Output the (x, y) coordinate of the center of the cell containing the given text.  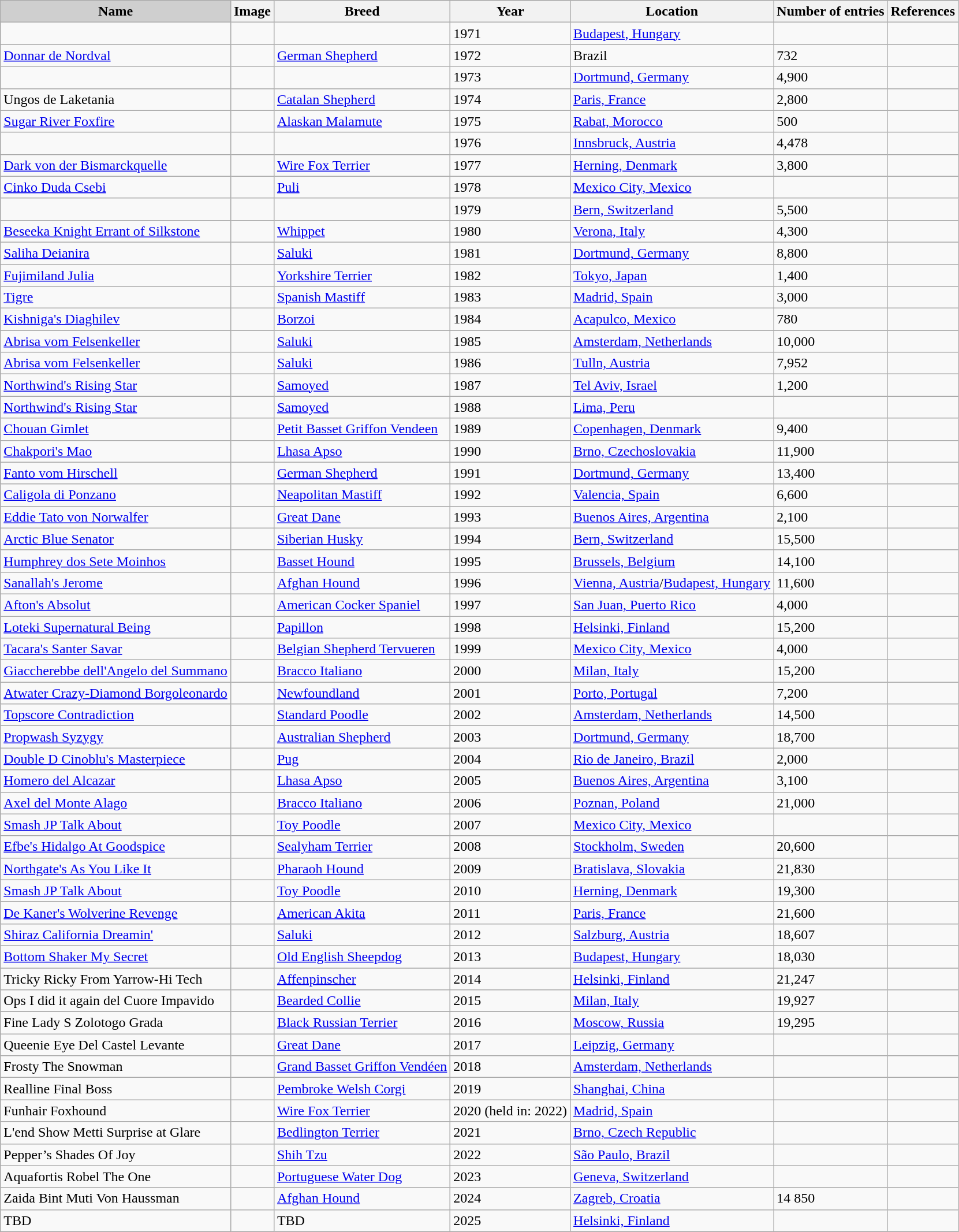
15,500 (830, 539)
Acapulco, Mexico (672, 319)
Propwash Syzygy (115, 737)
San Juan, Puerto Rico (672, 605)
Giaccherebbe dell'Angelo del Summano (115, 671)
Arctic Blue Senator (115, 539)
Shiraz California Dreamin' (115, 935)
Rio de Janeiro, Brazil (672, 759)
Ops I did it again del Cuore Impavido (115, 1001)
Caligola di Ponzano (115, 495)
2016 (510, 1023)
1984 (510, 319)
13,400 (830, 473)
1989 (510, 429)
1998 (510, 627)
1977 (510, 165)
14,100 (830, 561)
Queenie Eye Del Castel Levante (115, 1045)
Portuguese Water Dog (361, 1177)
10,000 (830, 341)
Tricky Ricky From Yarrow-Hi Tech (115, 979)
Chakpori's Mao (115, 451)
1995 (510, 561)
1988 (510, 407)
Afton's Absolut (115, 605)
Efbe's Hidalgo At Goodspice (115, 847)
Number of entries (830, 12)
Kishniga's Diaghilev (115, 319)
18,030 (830, 956)
1983 (510, 297)
2010 (510, 891)
Bratislava, Slovakia (672, 869)
Bearded Collie (361, 1001)
Homero del Alcazar (115, 781)
Shanghai, China (672, 1089)
Innsbruck, Austria (672, 143)
2014 (510, 979)
Black Russian Terrier (361, 1023)
2024 (510, 1198)
Atwater Crazy-Diamond Borgoleonardo (115, 693)
Saliha Deianira (115, 253)
2023 (510, 1177)
2025 (510, 1220)
1,200 (830, 385)
Pug (361, 759)
2015 (510, 1001)
Catalan Shepherd (361, 99)
Frosty The Snowman (115, 1067)
Brno, Czechoslovakia (672, 451)
4,900 (830, 77)
Cinko Duda Csebi (115, 187)
Realline Final Boss (115, 1089)
Bottom Shaker My Secret (115, 956)
Donnar de Nordval (115, 55)
Brno, Czech Republic (672, 1133)
Newfoundland (361, 693)
2008 (510, 847)
21,000 (830, 803)
Papillon (361, 627)
2020 (held in: 2022) (510, 1111)
20,600 (830, 847)
19,927 (830, 1001)
American Akita (361, 913)
19,295 (830, 1023)
Tulln, Austria (672, 363)
2,000 (830, 759)
Topscore Contradiction (115, 715)
Name (115, 12)
Grand Basset Griffon Vendéen (361, 1067)
Axel del Monte Alago (115, 803)
Tigre (115, 297)
Lima, Peru (672, 407)
2,100 (830, 517)
Aquafortis Robel The One (115, 1177)
Neapolitan Mastiff (361, 495)
Verona, Italy (672, 231)
2019 (510, 1089)
732 (830, 55)
Salzburg, Austria (672, 935)
21,247 (830, 979)
Sugar River Foxfire (115, 121)
Vienna, Austria/Budapest, Hungary (672, 583)
Whippet (361, 231)
2002 (510, 715)
Leipzig, Germany (672, 1045)
Funhair Foxhound (115, 1111)
Zaida Bint Muti Von Haussman (115, 1198)
2011 (510, 913)
1997 (510, 605)
Geneva, Switzerland (672, 1177)
1971 (510, 34)
2018 (510, 1067)
Petit Basset Griffon Vendeen (361, 429)
21,830 (830, 869)
Sealyham Terrier (361, 847)
Spanish Mastiff (361, 297)
1981 (510, 253)
Tacara's Santer Savar (115, 649)
18,607 (830, 935)
2000 (510, 671)
1973 (510, 77)
Bedlington Terrier (361, 1133)
Fine Lady S Zolotogo Grada (115, 1023)
Puli (361, 187)
Brussels, Belgium (672, 561)
9,400 (830, 429)
Breed (361, 12)
L'end Show Metti Surprise at Glare (115, 1133)
2006 (510, 803)
Fujimiland Julia (115, 276)
Pharaoh Hound (361, 869)
Image (252, 12)
14 850 (830, 1198)
References (923, 12)
780 (830, 319)
São Paulo, Brazil (672, 1155)
2,800 (830, 99)
1979 (510, 209)
Porto, Portugal (672, 693)
Location (672, 12)
Loteki Supernatural Being (115, 627)
2004 (510, 759)
2003 (510, 737)
Stockholm, Sweden (672, 847)
1992 (510, 495)
7,952 (830, 363)
1993 (510, 517)
1996 (510, 583)
11,900 (830, 451)
Fanto vom Hirschell (115, 473)
2021 (510, 1133)
Basset Hound (361, 561)
7,200 (830, 693)
1978 (510, 187)
Eddie Tato von Norwalfer (115, 517)
Poznan, Poland (672, 803)
Double D Cinoblu's Masterpiece (115, 759)
Brazil (672, 55)
1985 (510, 341)
Beseeka Knight Errant of Silkstone (115, 231)
2005 (510, 781)
Siberian Husky (361, 539)
American Cocker Spaniel (361, 605)
Tel Aviv, Israel (672, 385)
Humphrey dos Sete Moinhos (115, 561)
Pepper’s Shades Of Joy (115, 1155)
2022 (510, 1155)
Standard Poodle (361, 715)
4,478 (830, 143)
1991 (510, 473)
2012 (510, 935)
Alaskan Malamute (361, 121)
1976 (510, 143)
Shih Tzu (361, 1155)
2007 (510, 825)
Pembroke Welsh Corgi (361, 1089)
500 (830, 121)
1986 (510, 363)
3,800 (830, 165)
Tokyo, Japan (672, 276)
Chouan Gimlet (115, 429)
1972 (510, 55)
18,700 (830, 737)
3,100 (830, 781)
2013 (510, 956)
6,600 (830, 495)
1974 (510, 99)
1990 (510, 451)
5,500 (830, 209)
Rabat, Morocco (672, 121)
1980 (510, 231)
3,000 (830, 297)
Yorkshire Terrier (361, 276)
Year (510, 12)
Sanallah's Jerome (115, 583)
2009 (510, 869)
De Kaner's Wolverine Revenge (115, 913)
1987 (510, 385)
Dark von der Bismarckquelle (115, 165)
1982 (510, 276)
1999 (510, 649)
1994 (510, 539)
1,400 (830, 276)
Ungos de Laketania (115, 99)
4,300 (830, 231)
14,500 (830, 715)
Australian Shepherd (361, 737)
21,600 (830, 913)
Moscow, Russia (672, 1023)
Zagreb, Croatia (672, 1198)
2017 (510, 1045)
19,300 (830, 891)
Old English Sheepdog (361, 956)
Copenhagen, Denmark (672, 429)
Borzoi (361, 319)
2001 (510, 693)
8,800 (830, 253)
1975 (510, 121)
Northgate's As You Like It (115, 869)
Belgian Shepherd Tervueren (361, 649)
Affenpinscher (361, 979)
Valencia, Spain (672, 495)
11,600 (830, 583)
